From the cell containing the given text, extract its center point as (x, y) coordinate. 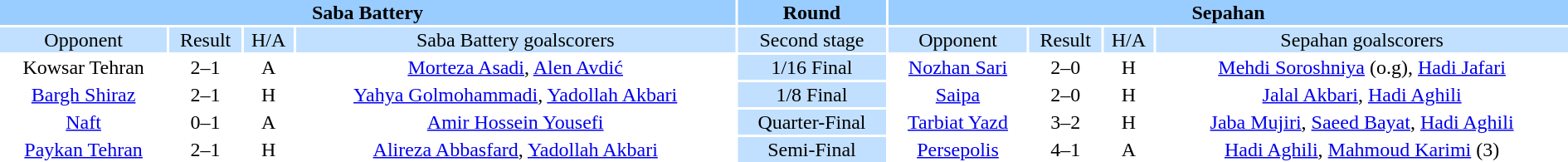
Kowsar Tehran (83, 67)
Persepolis (957, 150)
1/16 Final (811, 67)
Saipa (957, 95)
Sepahan goalscorers (1362, 40)
Jalal Akbari, Hadi Aghili (1362, 95)
Round (811, 12)
0–1 (206, 122)
Bargh Shiraz (83, 95)
Tarbiat Yazd (957, 122)
Saba Battery (368, 12)
Morteza Asadi, Alen Avdić (516, 67)
Amir Hossein Yousefi (516, 122)
Alireza Abbasfard, Yadollah Akbari (516, 150)
Mehdi Soroshniya (o.g), Hadi Jafari (1362, 67)
Quarter-Final (811, 122)
Jaba Mujiri, Saeed Bayat, Hadi Aghili (1362, 122)
Sepahan (1228, 12)
Yahya Golmohammadi, Yadollah Akbari (516, 95)
Second stage (811, 40)
1/8 Final (811, 95)
Saba Battery goalscorers (516, 40)
Nozhan Sari (957, 67)
Hadi Aghili, Mahmoud Karimi (3) (1362, 150)
4–1 (1065, 150)
3–2 (1065, 122)
Paykan Tehran (83, 150)
Naft (83, 122)
Semi-Final (811, 150)
